Search for the cell housing the specified text and yield its [x, y] center coordinate. 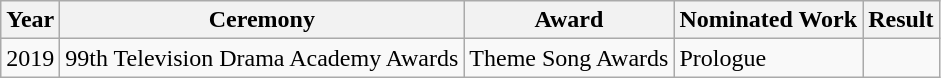
Result [901, 20]
Prologue [768, 58]
Year [30, 20]
Theme Song Awards [569, 58]
99th Television Drama Academy Awards [262, 58]
Nominated Work [768, 20]
2019 [30, 58]
Ceremony [262, 20]
Award [569, 20]
